Return the (X, Y) coordinate for the center point of the cell that contains the specified text.  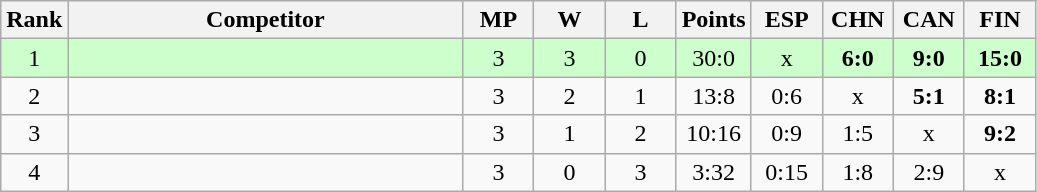
L (640, 20)
9:2 (1000, 134)
ESP (786, 20)
15:0 (1000, 58)
9:0 (928, 58)
10:16 (714, 134)
2:9 (928, 172)
4 (34, 172)
1:5 (858, 134)
FIN (1000, 20)
6:0 (858, 58)
W (570, 20)
0:6 (786, 96)
Points (714, 20)
CHN (858, 20)
Rank (34, 20)
1:8 (858, 172)
13:8 (714, 96)
0:15 (786, 172)
3:32 (714, 172)
CAN (928, 20)
Competitor (266, 20)
30:0 (714, 58)
0:9 (786, 134)
8:1 (1000, 96)
MP (498, 20)
5:1 (928, 96)
